Locate the cell with the specified text and output its (x, y) center coordinate. 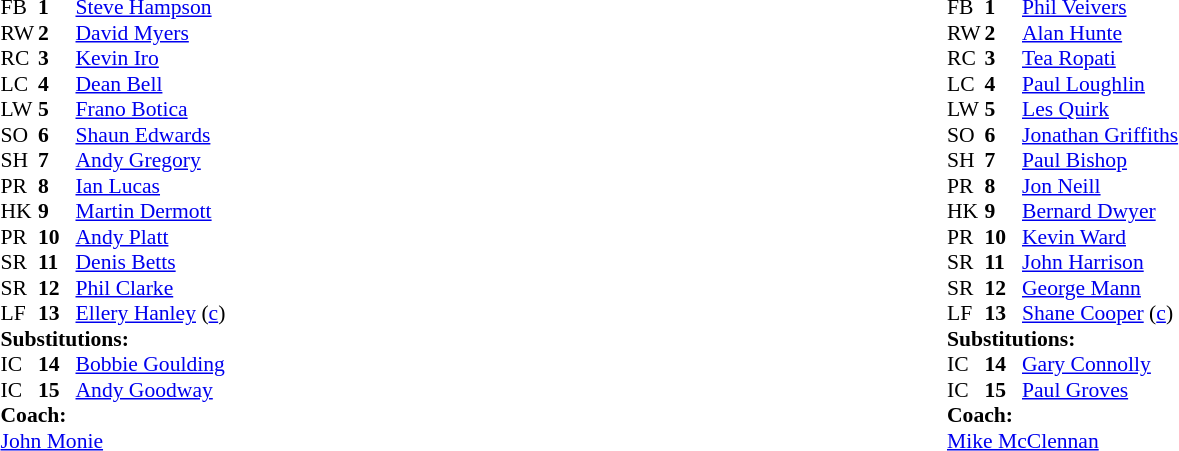
Shane Cooper (c) (1100, 313)
John Harrison (1100, 263)
Martin Dermott (151, 211)
Jonathan Griffiths (1100, 135)
Ellery Hanley (c) (151, 313)
Bernard Dwyer (1100, 211)
Les Quirk (1100, 109)
George Mann (1100, 288)
Andy Platt (151, 237)
Paul Bishop (1100, 161)
Gary Connolly (1100, 365)
Phil Clarke (151, 288)
David Myers (151, 33)
Tea Ropati (1100, 59)
Andy Goodway (151, 390)
Frano Botica (151, 109)
Alan Hunte (1100, 33)
Jon Neill (1100, 186)
Paul Loughlin (1100, 84)
Paul Groves (1100, 390)
Shaun Edwards (151, 135)
Bobbie Goulding (151, 365)
Kevin Ward (1100, 237)
Kevin Iro (151, 59)
Denis Betts (151, 263)
Dean Bell (151, 84)
Andy Gregory (151, 161)
Ian Lucas (151, 186)
